From the cell containing the given text, extract its center point as (X, Y) coordinate. 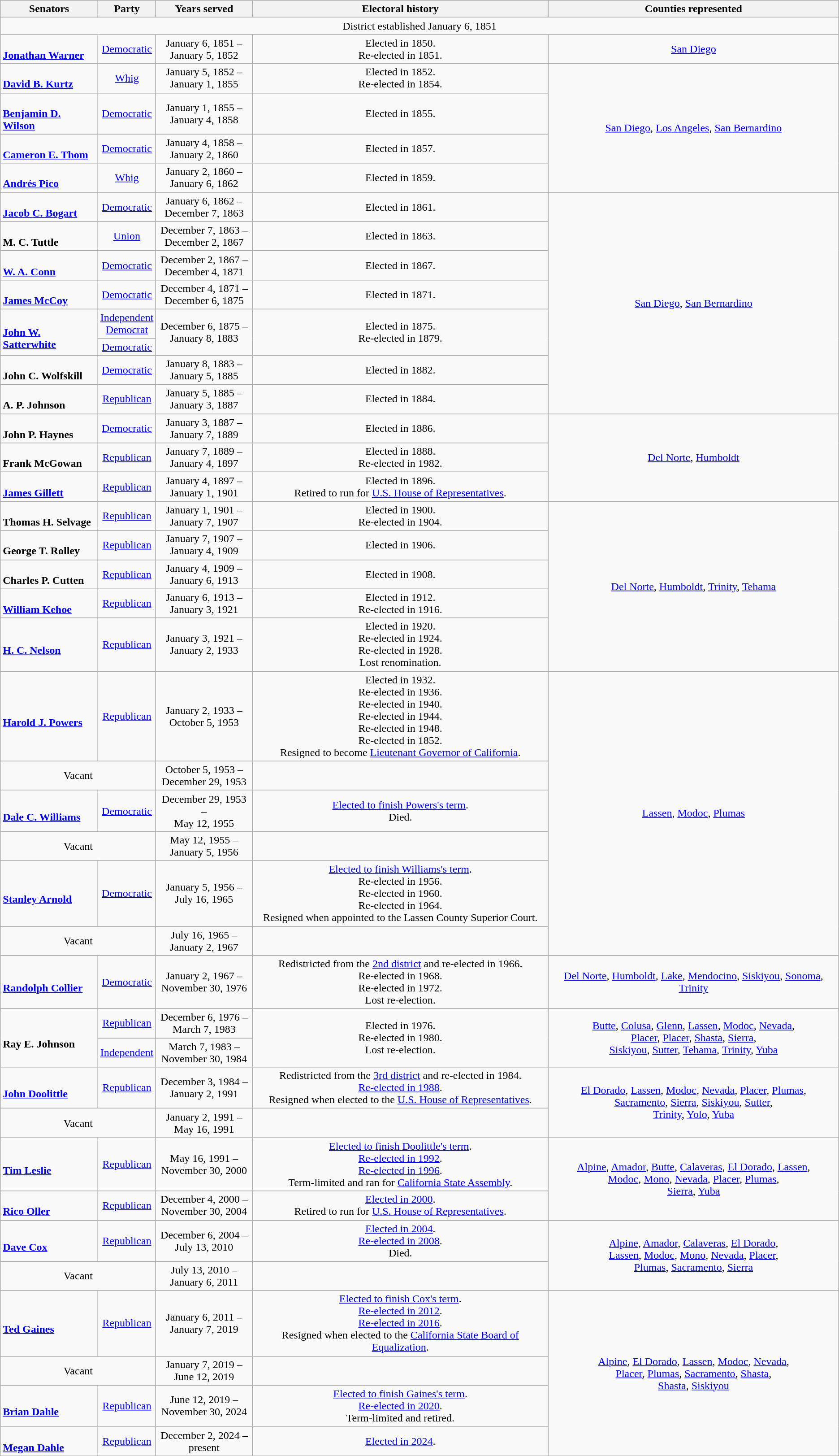
Counties represented (694, 9)
Elected to finish Powers's term.Died. (401, 811)
Thomas H. Selvage (49, 516)
IndependentDemocrat (127, 324)
March 7, 1983 –November 30, 1984 (204, 1053)
Years served (204, 9)
Elected to finish Cox's term.Re-elected in 2012.Re-elected in 2016.Resigned when elected to the California State Board of Equalization. (401, 1323)
January 2, 1933 –October 5, 1953 (204, 716)
Lassen, Modoc, Plumas (694, 813)
James McCoy (49, 294)
Elected in 1912.Re-elected in 1916. (401, 604)
Alpine, El Dorado, Lassen, Modoc, Nevada,Placer, Plumas, Sacramento, Shasta,Shasta, Siskiyou (694, 1373)
San Diego, Los Angeles, San Bernardino (694, 128)
Elected in 1906. (401, 545)
Elected in 1859. (401, 178)
Elected in 2004.Re-elected in 2008.Died. (401, 1241)
January 8, 1883 –January 5, 1885 (204, 370)
December 29, 1953 –May 12, 1955 (204, 811)
May 12, 1955 –January 5, 1956 (204, 846)
January 5, 1956 –July 16, 1965 (204, 893)
Brian Dahle (49, 1406)
George T. Rolley (49, 545)
July 16, 1965 –January 2, 1967 (204, 941)
January 6, 1851 –January 5, 1852 (204, 49)
Frank McGowan (49, 457)
Elected in 1857. (401, 149)
Tim Leslie (49, 1164)
January 4, 1858 –January 2, 1860 (204, 149)
January 4, 1909 –January 6, 1913 (204, 574)
Elected in 1882. (401, 370)
James Gillett (49, 487)
Jonathan Warner (49, 49)
January 5, 1885 –January 3, 1887 (204, 399)
San Diego, San Bernardino (694, 303)
Elected in 1884. (401, 399)
Butte, Colusa, Glenn, Lassen, Modoc, Nevada,Placer, Placer, Shasta, Sierra,Siskiyou, Sutter, Tehama, Trinity, Yuba (694, 1038)
Electoral history (401, 9)
October 5, 1953 –December 29, 1953 (204, 776)
Del Norte, Humboldt (694, 457)
January 7, 2019 –June 12, 2019 (204, 1370)
December 4, 2000 –November 30, 2004 (204, 1205)
Dale C. Williams (49, 811)
Randolph Collier (49, 982)
Ted Gaines (49, 1323)
Elected in 1852.Re-elected in 1854. (401, 78)
January 7, 1907 –January 4, 1909 (204, 545)
El Dorado, Lassen, Modoc, Nevada, Placer, Plumas,Sacramento, Sierra, Siskiyou, Sutter,Trinity, Yolo, Yuba (694, 1102)
Alpine, Amador, Butte, Calaveras, El Dorado, Lassen,Modoc, Mono, Nevada, Placer, Plumas,Sierra, Yuba (694, 1179)
May 16, 1991 –November 30, 2000 (204, 1164)
January 1, 1855 –January 4, 1858 (204, 113)
Elected in 1875.Re-elected in 1879. (401, 332)
Andrés Pico (49, 178)
January 2, 1967 –November 30, 1976 (204, 982)
Elected in 1908. (401, 574)
Del Norte, Humboldt, Lake, Mendocino, Siskiyou, Sonoma, Trinity (694, 982)
John P. Haynes (49, 429)
Elected in 1888.Re-elected in 1982. (401, 457)
Rico Oller (49, 1205)
Party (127, 9)
January 1, 1901 –January 7, 1907 (204, 516)
January 6, 2011 –January 7, 2019 (204, 1323)
December 2, 1867 –December 4, 1871 (204, 265)
Elected in 1976.Re-elected in 1980.Lost re-election. (401, 1038)
January 6, 1913 –January 3, 1921 (204, 604)
Benjamin D. Wilson (49, 113)
January 3, 1887 –January 7, 1889 (204, 429)
January 2, 1860 –January 6, 1862 (204, 178)
January 7, 1889 –January 4, 1897 (204, 457)
W. A. Conn (49, 265)
Ray E. Johnson (49, 1038)
January 2, 1991 –May 16, 1991 (204, 1123)
December 7, 1863 –December 2, 1867 (204, 236)
M. C. Tuttle (49, 236)
Charles P. Cutten (49, 574)
Elected in 1886. (401, 429)
John Doolittle (49, 1088)
Elected in 2000.Retired to run for U.S. House of Representatives. (401, 1205)
December 4, 1871 –December 6, 1875 (204, 294)
Union (127, 236)
Harold J. Powers (49, 716)
Dave Cox (49, 1241)
Elected in 1855. (401, 113)
John C. Wolfskill (49, 370)
Elected to finish Doolittle's term.Re-elected in 1992.Re-elected in 1996.Term-limited and ran for California State Assembly. (401, 1164)
H. C. Nelson (49, 645)
January 3, 1921 –January 2, 1933 (204, 645)
A. P. Johnson (49, 399)
Elected in 1850.Re-elected in 1851. (401, 49)
Elected in 1896.Retired to run for U.S. House of Representatives. (401, 487)
Elected in 1871. (401, 294)
Redistricted from the 2nd district and re-elected in 1966.Re-elected in 1968.Re-elected in 1972.Lost re-election. (401, 982)
Elected in 1867. (401, 265)
David B. Kurtz (49, 78)
January 6, 1862 –December 7, 1863 (204, 207)
District established January 6, 1851 (419, 26)
Del Norte, Humboldt, Trinity, Tehama (694, 587)
Elected to finish Gaines's term.Re-elected in 2020.Term-limited and retired. (401, 1406)
John W. Satterwhite (49, 332)
January 5, 1852 –January 1, 1855 (204, 78)
Jacob C. Bogart (49, 207)
San Diego (694, 49)
July 13, 2010 –January 6, 2011 (204, 1276)
December 6, 2004 –July 13, 2010 (204, 1241)
Elected in 1900.Re-elected in 1904. (401, 516)
June 12, 2019 –November 30, 2024 (204, 1406)
Elected in 1920.Re-elected in 1924.Re-elected in 1928.Lost renomination. (401, 645)
Elected in 1863. (401, 236)
Independent (127, 1053)
January 4, 1897 –January 1, 1901 (204, 487)
Alpine, Amador, Calaveras, El Dorado,Lassen, Modoc, Mono, Nevada, Placer,Plumas, Sacramento, Sierra (694, 1256)
Elected in 2024. (401, 1441)
Senators (49, 9)
December 3, 1984 –January 2, 1991 (204, 1088)
Cameron E. Thom (49, 149)
Redistricted from the 3rd district and re-elected in 1984.Re-elected in 1988.Resigned when elected to the U.S. House of Representatives. (401, 1088)
December 6, 1976 –March 7, 1983 (204, 1023)
Stanley Arnold (49, 893)
December 2, 2024 –present (204, 1441)
December 6, 1875 –January 8, 1883 (204, 332)
William Kehoe (49, 604)
Megan Dahle (49, 1441)
Elected in 1861. (401, 207)
